Scan for the cell matching the given text and deliver its (X, Y) coordinate at center. 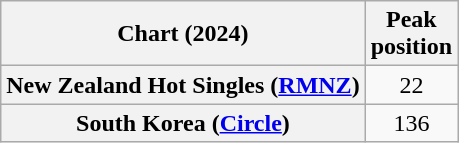
South Korea (Circle) (183, 123)
Peakposition (411, 34)
New Zealand Hot Singles (RMNZ) (183, 85)
136 (411, 123)
22 (411, 85)
Chart (2024) (183, 34)
